Locate the cell with the specified text and output its [X, Y] center coordinate. 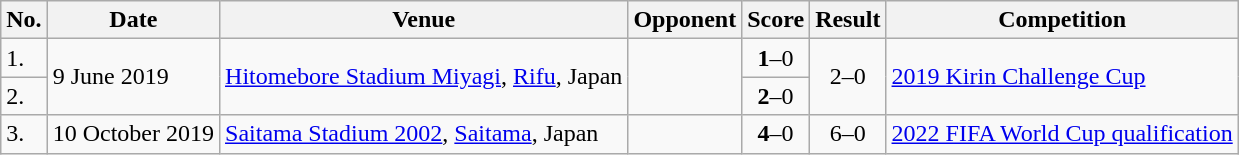
9 June 2019 [133, 77]
Hitomebore Stadium Miyagi, Rifu, Japan [424, 77]
Score [776, 20]
Venue [424, 20]
Opponent [685, 20]
2022 FIFA World Cup qualification [1062, 134]
10 October 2019 [133, 134]
3. [24, 134]
Competition [1062, 20]
Saitama Stadium 2002, Saitama, Japan [424, 134]
2019 Kirin Challenge Cup [1062, 77]
1. [24, 58]
1–0 [776, 58]
Date [133, 20]
4–0 [776, 134]
No. [24, 20]
Result [848, 20]
2. [24, 96]
6–0 [848, 134]
